Capture the cell that displays the provided text and extract its (x, y) central coordinate. 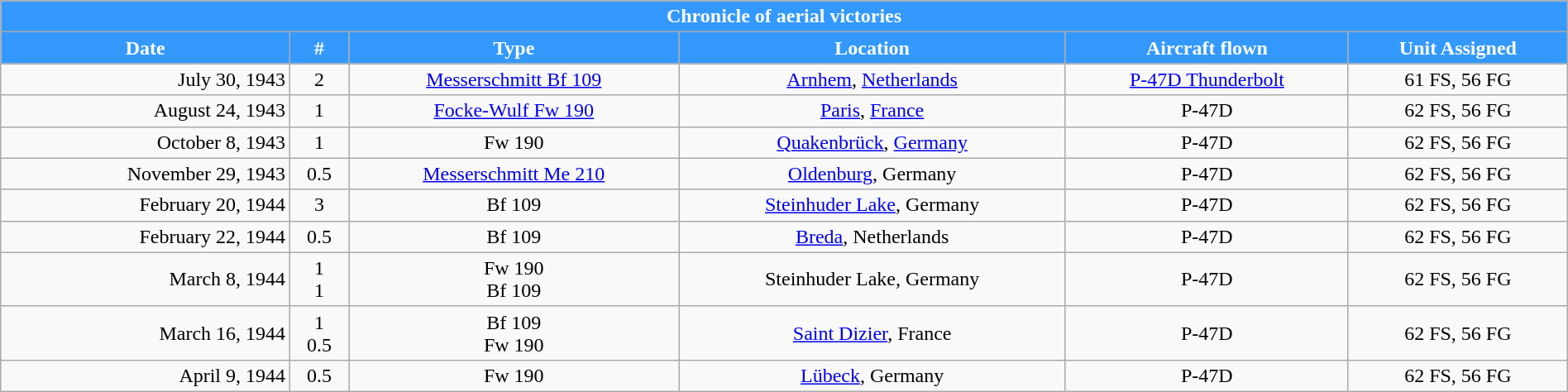
Oldenburg, Germany (872, 174)
Bf 109Fw 190 (514, 332)
March 8, 1944 (146, 280)
Aircraft flown (1207, 48)
Messerschmitt Bf 109 (514, 79)
April 9, 1944 (146, 375)
Location (872, 48)
P-47D Thunderbolt (1207, 79)
March 16, 1944 (146, 332)
October 8, 1943 (146, 142)
Quakenbrück, Germany (872, 142)
61 FS, 56 FG (1457, 79)
Chronicle of aerial victories (784, 17)
Breda, Netherlands (872, 237)
August 24, 1943 (146, 111)
Messerschmitt Me 210 (514, 174)
Unit Assigned (1457, 48)
11 (319, 280)
2 (319, 79)
February 22, 1944 (146, 237)
3 (319, 205)
Saint Dizier, France (872, 332)
Fw 190Bf 109 (514, 280)
Focke-Wulf Fw 190 (514, 111)
Paris, France (872, 111)
July 30, 1943 (146, 79)
10.5 (319, 332)
November 29, 1943 (146, 174)
Lübeck, Germany (872, 375)
Type (514, 48)
# (319, 48)
February 20, 1944 (146, 205)
Arnhem, Netherlands (872, 79)
Date (146, 48)
